Identify which cell holds the provided text, then report its (X, Y) central coordinate. 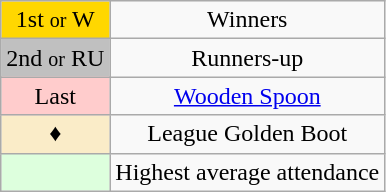
1st or W (56, 20)
League Golden Boot (248, 134)
♦ (56, 134)
Winners (248, 20)
Runners-up (248, 58)
Last (56, 96)
2nd or RU (56, 58)
Highest average attendance (248, 172)
Wooden Spoon (248, 96)
